Find where the given text appears and provide that cell's center as (X, Y) coordinate. 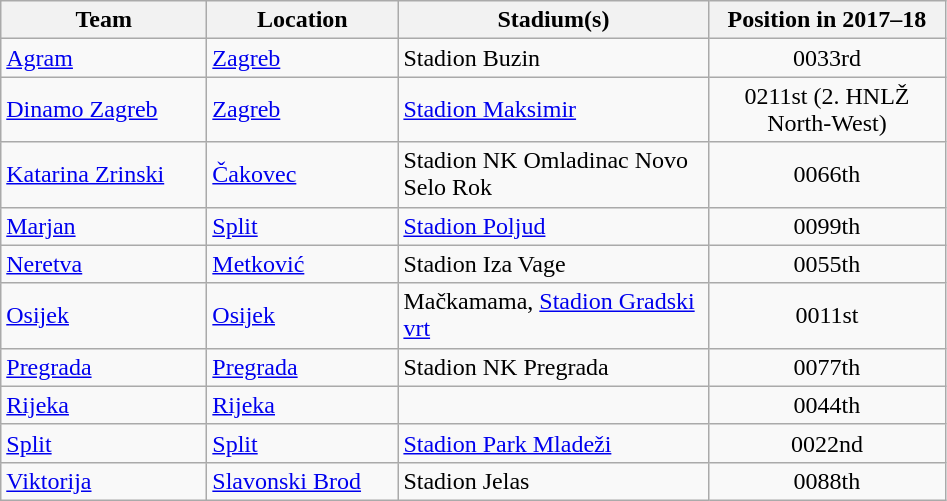
0088th (827, 481)
0211st (2. HNLŽ North-West) (827, 110)
0066th (827, 174)
Čakovec (302, 174)
0055th (827, 264)
Stadion Jelas (554, 481)
Team (104, 20)
0022nd (827, 443)
Dinamo Zagreb (104, 110)
Stadium(s) (554, 20)
Location (302, 20)
Mačkamama, Stadion Gradski vrt (554, 316)
Viktorija (104, 481)
0077th (827, 367)
Neretva (104, 264)
Stadion Poljud (554, 226)
Stadion Maksimir (554, 110)
Stadion Park Mladeži (554, 443)
Stadion NK Omladinac Novo Selo Rok (554, 174)
0033rd (827, 58)
Stadion Iza Vage (554, 264)
0099th (827, 226)
Stadion Buzin (554, 58)
0044th (827, 405)
0011st (827, 316)
Agram (104, 58)
Metković (302, 264)
Katarina Zrinski (104, 174)
Slavonski Brod (302, 481)
Position in 2017–18 (827, 20)
Stadion NK Pregrada (554, 367)
Marjan (104, 226)
